Provide the [X, Y] coordinate of the cell's center where the given text is located.  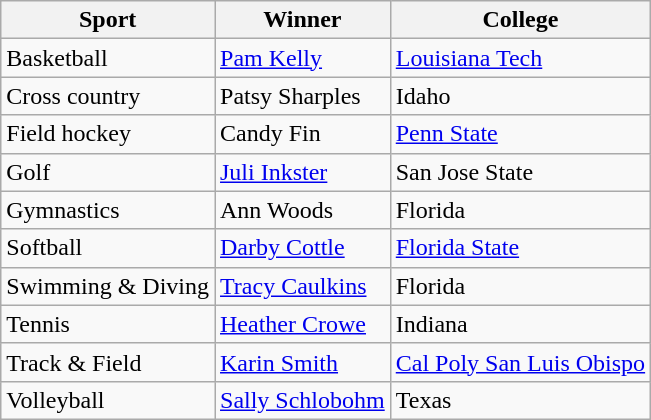
Idaho [520, 96]
Indiana [520, 324]
Candy Fin [302, 134]
Penn State [520, 134]
Gymnastics [108, 210]
Track & Field [108, 362]
Louisiana Tech [520, 58]
Heather Crowe [302, 324]
Sport [108, 20]
Field hockey [108, 134]
Juli Inkster [302, 172]
Patsy Sharples [302, 96]
College [520, 20]
Basketball [108, 58]
Tracy Caulkins [302, 286]
Darby Cottle [302, 248]
Volleyball [108, 400]
Swimming & Diving [108, 286]
Karin Smith [302, 362]
San Jose State [520, 172]
Winner [302, 20]
Pam Kelly [302, 58]
Florida State [520, 248]
Ann Woods [302, 210]
Golf [108, 172]
Cal Poly San Luis Obispo [520, 362]
Tennis [108, 324]
Softball [108, 248]
Cross country [108, 96]
Sally Schlobohm [302, 400]
Texas [520, 400]
